Extract the [x, y] coordinate from the center of the cell holding the provided text.  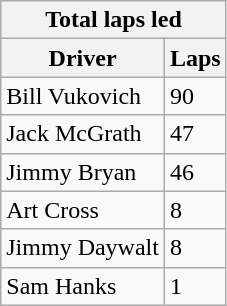
Jimmy Daywalt [83, 248]
1 [195, 286]
90 [195, 96]
Laps [195, 58]
46 [195, 172]
Jack McGrath [83, 134]
Bill Vukovich [83, 96]
47 [195, 134]
Total laps led [114, 20]
Sam Hanks [83, 286]
Driver [83, 58]
Art Cross [83, 210]
Jimmy Bryan [83, 172]
